Determine the (X, Y) coordinate at the center of the cell enclosing the given text.  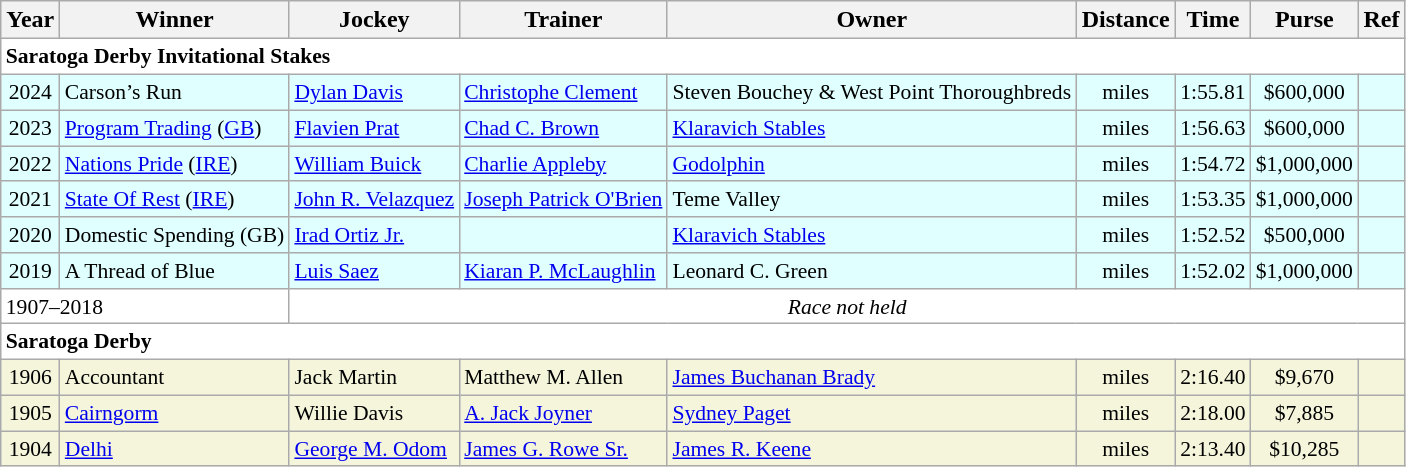
Distance (1126, 20)
2023 (30, 128)
1906 (30, 377)
$7,885 (1304, 413)
Jockey (374, 20)
2024 (30, 92)
Willie Davis (374, 413)
James Buchanan Brady (872, 377)
1905 (30, 413)
2:13.40 (1212, 449)
Jack Martin (374, 377)
State Of Rest (IRE) (175, 199)
Chad C. Brown (563, 128)
Christophe Clement (563, 92)
Joseph Patrick O'Brien (563, 199)
Steven Bouchey & West Point Thoroughbreds (872, 92)
1:52.52 (1212, 235)
John R. Velazquez (374, 199)
James G. Rowe Sr. (563, 449)
Race not held (847, 306)
2:16.40 (1212, 377)
2021 (30, 199)
Matthew M. Allen (563, 377)
1:53.35 (1212, 199)
A Thread of Blue (175, 271)
Irad Ortiz Jr. (374, 235)
Saratoga Derby Invitational Stakes (703, 57)
Trainer (563, 20)
$10,285 (1304, 449)
Leonard C. Green (872, 271)
Luis Saez (374, 271)
Carson’s Run (175, 92)
Delhi (175, 449)
Purse (1304, 20)
Flavien Prat (374, 128)
Kiaran P. McLaughlin (563, 271)
1:54.72 (1212, 164)
James R. Keene (872, 449)
2019 (30, 271)
Ref (1382, 20)
2:18.00 (1212, 413)
George M. Odom (374, 449)
Domestic Spending (GB) (175, 235)
Dylan Davis (374, 92)
Year (30, 20)
Nations Pride (IRE) (175, 164)
Charlie Appleby (563, 164)
1:55.81 (1212, 92)
$9,670 (1304, 377)
Owner (872, 20)
$500,000 (1304, 235)
1:56.63 (1212, 128)
Winner (175, 20)
2022 (30, 164)
Godolphin (872, 164)
Teme Valley (872, 199)
1904 (30, 449)
1:52.02 (1212, 271)
Accountant (175, 377)
Saratoga Derby (703, 342)
1907–2018 (146, 306)
Program Trading (GB) (175, 128)
Sydney Paget (872, 413)
A. Jack Joyner (563, 413)
2020 (30, 235)
William Buick (374, 164)
Time (1212, 20)
Cairngorm (175, 413)
